Identify which cell holds the provided text, then report its (X, Y) central coordinate. 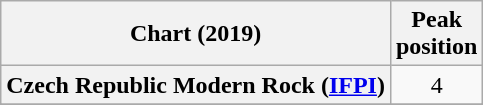
4 (436, 85)
Czech Republic Modern Rock (IFPI) (196, 85)
Chart (2019) (196, 34)
Peakposition (436, 34)
